Pinpoint the cell where the given text exists, returning its (x, y) midpoint coordinate. 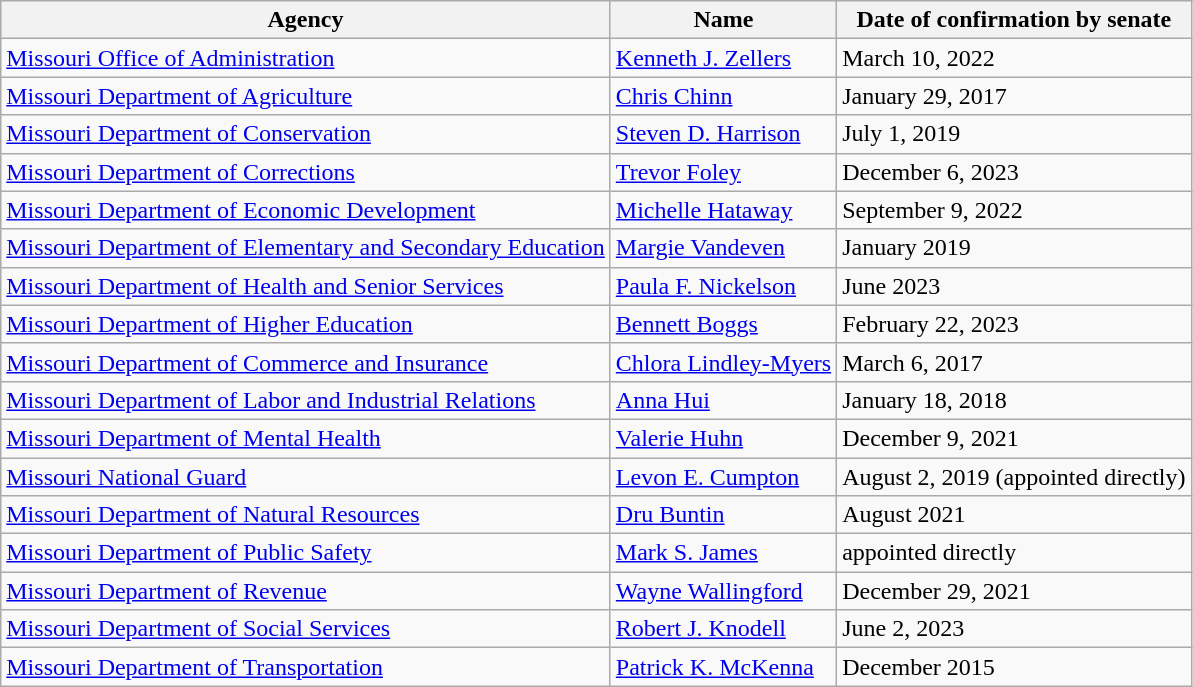
Missouri National Guard (306, 477)
January 29, 2017 (1014, 96)
August 2, 2019 (appointed directly) (1014, 477)
Missouri Department of Conservation (306, 134)
Missouri Department of Economic Development (306, 210)
Missouri Department of Agriculture (306, 96)
Bennett Boggs (723, 324)
December 2015 (1014, 667)
August 2021 (1014, 515)
Missouri Department of Mental Health (306, 438)
Missouri Office of Administration (306, 58)
June 2, 2023 (1014, 629)
December 29, 2021 (1014, 591)
Robert J. Knodell (723, 629)
Missouri Department of Natural Resources (306, 515)
February 22, 2023 (1014, 324)
Missouri Department of Higher Education (306, 324)
Missouri Department of Elementary and Secondary Education (306, 248)
Anna Hui (723, 400)
March 6, 2017 (1014, 362)
January 18, 2018 (1014, 400)
Michelle Hataway (723, 210)
March 10, 2022 (1014, 58)
Missouri Department of Health and Senior Services (306, 286)
Agency (306, 20)
Dru Buntin (723, 515)
Mark S. James (723, 553)
Missouri Department of Commerce and Insurance (306, 362)
Trevor Foley (723, 172)
July 1, 2019 (1014, 134)
Patrick K. McKenna (723, 667)
Missouri Department of Corrections (306, 172)
Missouri Department of Public Safety (306, 553)
Paula F. Nickelson (723, 286)
September 9, 2022 (1014, 210)
June 2023 (1014, 286)
Margie Vandeven (723, 248)
December 9, 2021 (1014, 438)
Missouri Department of Revenue (306, 591)
Levon E. Cumpton (723, 477)
Valerie Huhn (723, 438)
Chlora Lindley-Myers (723, 362)
Steven D. Harrison (723, 134)
Missouri Department of Transportation (306, 667)
Name (723, 20)
Chris Chinn (723, 96)
Kenneth J. Zellers (723, 58)
Missouri Department of Social Services (306, 629)
December 6, 2023 (1014, 172)
appointed directly (1014, 553)
January 2019 (1014, 248)
Missouri Department of Labor and Industrial Relations (306, 400)
Date of confirmation by senate (1014, 20)
Wayne Wallingford (723, 591)
